For the text-containing cell, return its midpoint in [x, y] coordinate format. 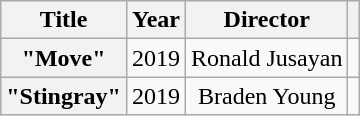
Director [267, 20]
Ronald Jusayan [267, 58]
Year [156, 20]
"Move" [64, 58]
"Stingray" [64, 96]
Title [64, 20]
Braden Young [267, 96]
